Provide the (X, Y) coordinate of the cell's center where the given text is located.  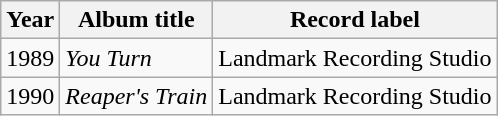
Reaper's Train (136, 96)
Year (30, 20)
1989 (30, 58)
Record label (355, 20)
You Turn (136, 58)
1990 (30, 96)
Album title (136, 20)
